Detect which cell encompasses the target text, then output its (x, y) center coordinate. 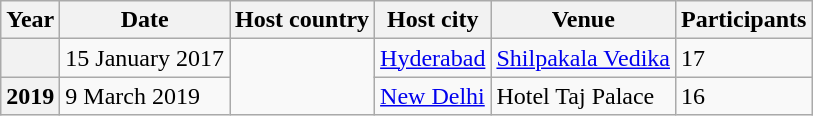
Host city (433, 20)
2019 (30, 96)
Year (30, 20)
16 (744, 96)
New Delhi (433, 96)
Participants (744, 20)
Host country (302, 20)
Venue (584, 20)
Shilpakala Vedika (584, 58)
Hotel Taj Palace (584, 96)
Date (145, 20)
17 (744, 58)
Hyderabad (433, 58)
9 March 2019 (145, 96)
15 January 2017 (145, 58)
